For the text-containing cell, return its midpoint in [x, y] coordinate format. 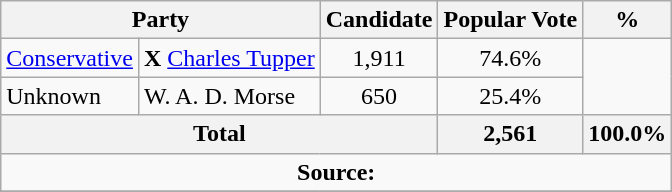
2,561 [510, 134]
1,911 [379, 58]
% [628, 20]
Party [160, 20]
650 [379, 96]
25.4% [510, 96]
Total [220, 134]
Popular Vote [510, 20]
Candidate [379, 20]
Conservative [70, 58]
100.0% [628, 134]
W. A. D. Morse [229, 96]
X Charles Tupper [229, 58]
74.6% [510, 58]
Source: [336, 172]
Unknown [70, 96]
